Output the [X, Y] coordinate of the center of the cell containing the given text.  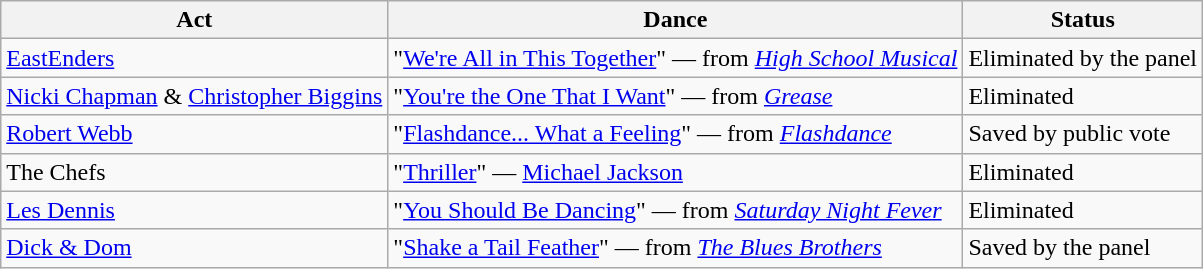
"We're All in This Together" — from High School Musical [676, 58]
Les Dennis [194, 210]
Dance [676, 20]
Saved by the panel [1083, 248]
Robert Webb [194, 134]
Dick & Dom [194, 248]
Saved by public vote [1083, 134]
"Shake a Tail Feather" — from The Blues Brothers [676, 248]
"You're the One That I Want" — from Grease [676, 96]
Act [194, 20]
Eliminated by the panel [1083, 58]
"Flashdance... What a Feeling" — from Flashdance [676, 134]
"Thriller" — Michael Jackson [676, 172]
EastEnders [194, 58]
Status [1083, 20]
"You Should Be Dancing" — from Saturday Night Fever [676, 210]
The Chefs [194, 172]
Nicki Chapman & Christopher Biggins [194, 96]
